Scan for the cell matching the given text and deliver its [X, Y] coordinate at center. 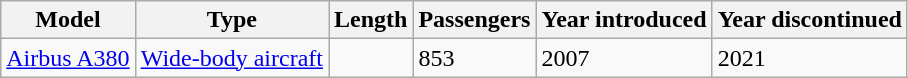
Wide-body aircraft [232, 58]
Airbus A380 [68, 58]
Year discontinued [810, 20]
853 [474, 58]
Type [232, 20]
Year introduced [624, 20]
2007 [624, 58]
Length [370, 20]
2021 [810, 58]
Model [68, 20]
Passengers [474, 20]
